Return (X, Y) of the center of cell containing provided text 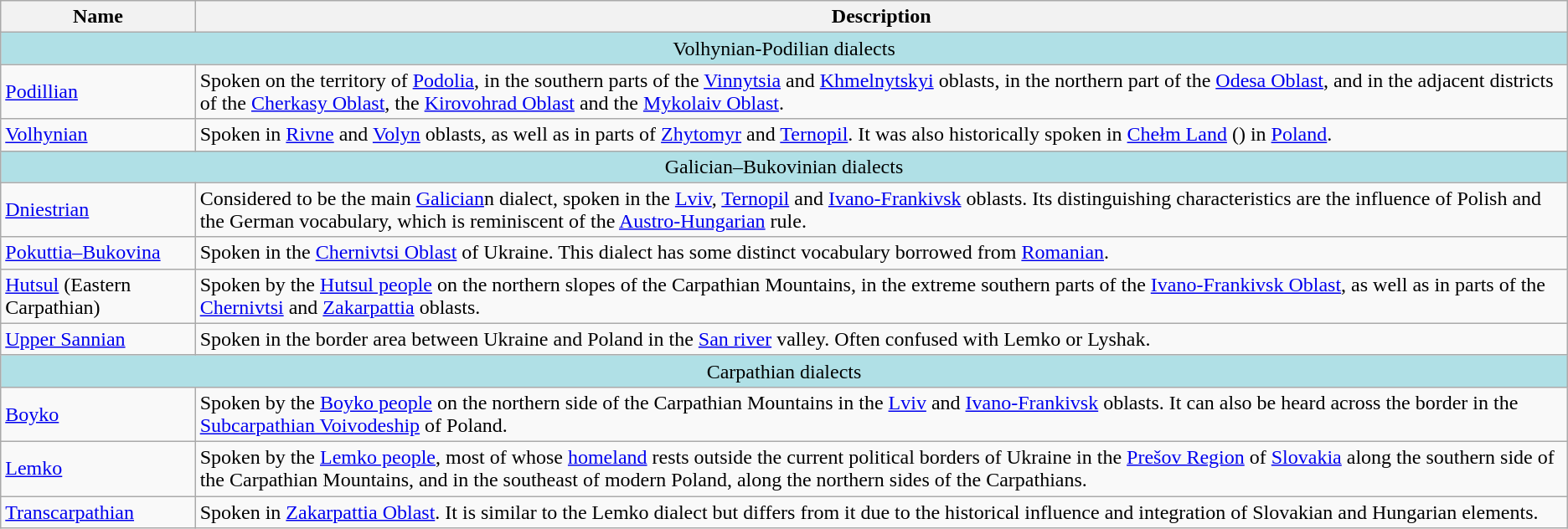
Pokuttia–Bukovina (98, 253)
Spoken in Rivne and Volyn oblasts, as well as in parts of Zhytomyr and Ternopil. It was also historically spoken in Chełm Land () in Poland. (881, 135)
Volhynian-Podilian dialects (784, 49)
Galician–Bukovinian dialects (784, 167)
Spoken in the border area between Ukraine and Poland in the San river valley. Often confused with Lemko or Lyshak. (881, 339)
Carpathian dialects (784, 371)
Boyko (98, 413)
Description (881, 17)
Name (98, 17)
Volhynian (98, 135)
Dniestrian (98, 209)
Spoken in the Chernivtsi Oblast of Ukraine. This dialect has some distinct vocabulary borrowed from Romanian. (881, 253)
Podillian (98, 92)
Upper Sannian (98, 339)
Lemko (98, 469)
Transcarpathian (98, 511)
Hutsul (Eastern Carpathian) (98, 296)
